Capture the cell that displays the provided text and extract its (x, y) central coordinate. 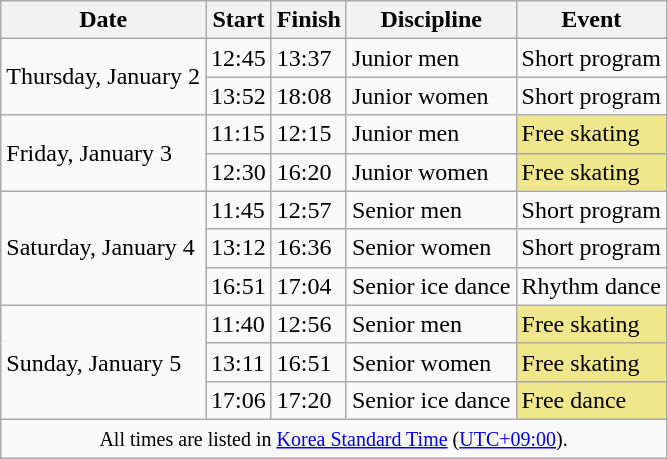
13:37 (308, 58)
Sunday, January 5 (104, 362)
Rhythm dance (591, 286)
Free dance (591, 400)
Thursday, January 2 (104, 77)
Saturday, January 4 (104, 248)
13:12 (239, 248)
Finish (308, 20)
12:56 (308, 324)
17:04 (308, 286)
12:57 (308, 210)
11:40 (239, 324)
13:11 (239, 362)
Start (239, 20)
11:45 (239, 210)
11:15 (239, 134)
12:30 (239, 172)
Event (591, 20)
16:36 (308, 248)
18:08 (308, 96)
16:20 (308, 172)
Friday, January 3 (104, 153)
13:52 (239, 96)
12:15 (308, 134)
12:45 (239, 58)
All times are listed in Korea Standard Time (UTC+09:00). (334, 438)
Date (104, 20)
Discipline (431, 20)
17:20 (308, 400)
17:06 (239, 400)
